For the text-containing cell, return its midpoint in [x, y] coordinate format. 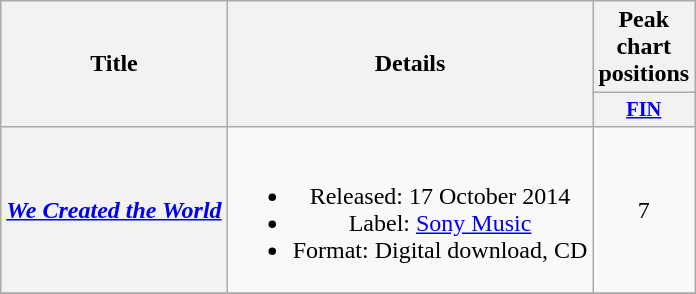
Title [114, 64]
Peak chart positions [644, 47]
Released: 17 October 2014Label: Sony MusicFormat: Digital download, CD [410, 210]
7 [644, 210]
Details [410, 64]
We Created the World [114, 210]
FIN [644, 110]
